From the cell containing the given text, extract its center point as (X, Y) coordinate. 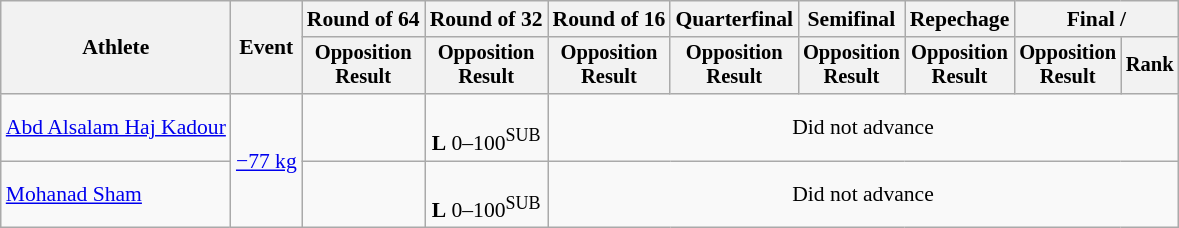
Event (266, 48)
Final / (1096, 19)
Round of 64 (364, 19)
Quarterfinal (734, 19)
Athlete (116, 48)
Repechage (960, 19)
Round of 32 (486, 19)
−77 kg (266, 161)
Mohanad Sham (116, 194)
Rank (1150, 66)
Abd Alsalam Haj Kadour (116, 128)
Round of 16 (610, 19)
Semifinal (852, 19)
